Search for the cell housing the specified text and yield its (x, y) center coordinate. 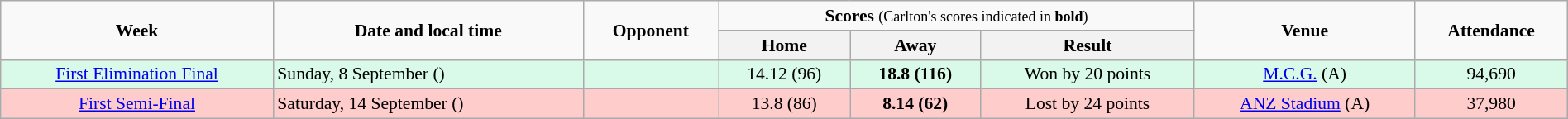
Attendance (1491, 30)
Week (137, 30)
18.8 (116) (915, 74)
Lost by 24 points (1088, 104)
Date and local time (428, 30)
Scores (Carlton's scores indicated in bold) (957, 16)
First Elimination Final (137, 74)
Opponent (650, 30)
14.12 (96) (784, 74)
94,690 (1491, 74)
Won by 20 points (1088, 74)
First Semi-Final (137, 104)
37,980 (1491, 104)
Sunday, 8 September () (428, 74)
Away (915, 45)
Result (1088, 45)
Venue (1304, 30)
Saturday, 14 September () (428, 104)
8.14 (62) (915, 104)
M.C.G. (A) (1304, 74)
ANZ Stadium (A) (1304, 104)
13.8 (86) (784, 104)
Home (784, 45)
